Identify which cell holds the provided text, then report its (x, y) central coordinate. 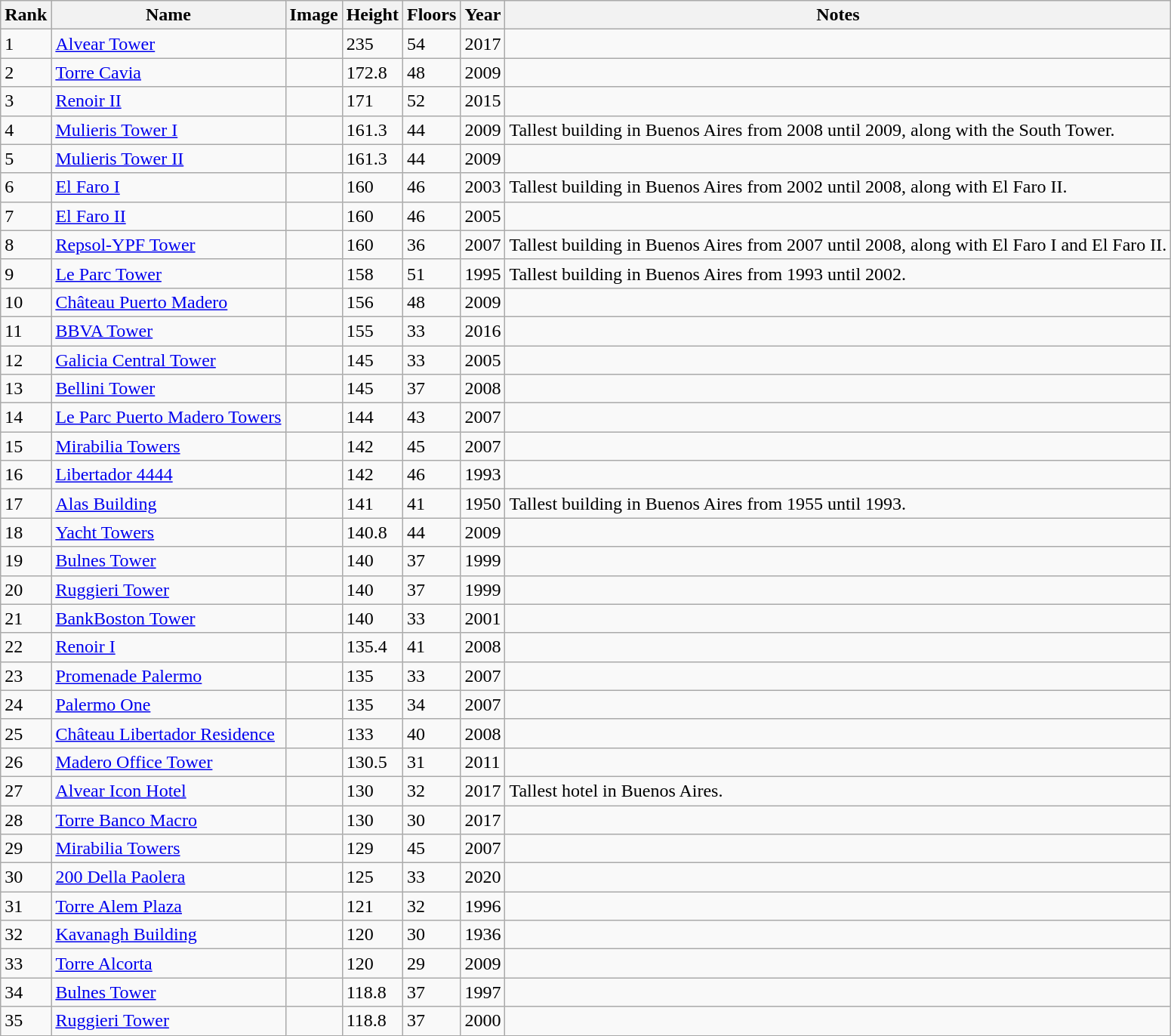
156 (372, 302)
Tallest hotel in Buenos Aires. (838, 791)
8 (26, 245)
22 (26, 647)
2003 (483, 187)
Notes (838, 15)
BBVA Tower (168, 331)
9 (26, 273)
Tallest building in Buenos Aires from 2008 until 2009, along with the South Tower. (838, 130)
52 (431, 101)
Tallest building in Buenos Aires from 2007 until 2008, along with El Faro I and El Faro II. (838, 245)
141 (372, 504)
Yacht Towers (168, 532)
14 (26, 418)
Year (483, 15)
5 (26, 159)
144 (372, 418)
21 (26, 618)
Alas Building (168, 504)
28 (26, 819)
El Faro II (168, 216)
158 (372, 273)
13 (26, 389)
Image (314, 15)
Libertador 4444 (168, 475)
1 (26, 44)
2020 (483, 877)
235 (372, 44)
18 (26, 532)
Tallest building in Buenos Aires from 2002 until 2008, along with El Faro II. (838, 187)
Madero Office Tower (168, 762)
19 (26, 561)
Mulieris Tower I (168, 130)
Torre Alem Plaza (168, 906)
2000 (483, 1021)
1936 (483, 935)
1950 (483, 504)
133 (372, 733)
Alvear Tower (168, 44)
25 (26, 733)
172.8 (372, 72)
10 (26, 302)
43 (431, 418)
135.4 (372, 647)
54 (431, 44)
1993 (483, 475)
Kavanagh Building (168, 935)
2011 (483, 762)
Repsol-YPF Tower (168, 245)
16 (26, 475)
2001 (483, 618)
35 (26, 1021)
El Faro I (168, 187)
171 (372, 101)
Le Parc Puerto Madero Towers (168, 418)
2015 (483, 101)
Tallest building in Buenos Aires from 1993 until 2002. (838, 273)
125 (372, 877)
140.8 (372, 532)
Tallest building in Buenos Aires from 1955 until 1993. (838, 504)
Renoir II (168, 101)
1996 (483, 906)
Torre Cavia (168, 72)
Galicia Central Tower (168, 360)
129 (372, 849)
Château Libertador Residence (168, 733)
Renoir I (168, 647)
2016 (483, 331)
4 (26, 130)
Height (372, 15)
Torre Banco Macro (168, 819)
Palermo One (168, 705)
Rank (26, 15)
40 (431, 733)
Floors (431, 15)
121 (372, 906)
6 (26, 187)
200 Della Paolera (168, 877)
12 (26, 360)
BankBoston Tower (168, 618)
Promenade Palermo (168, 676)
Mulieris Tower II (168, 159)
Château Puerto Madero (168, 302)
17 (26, 504)
20 (26, 590)
27 (26, 791)
Le Parc Tower (168, 273)
2 (26, 72)
51 (431, 273)
Torre Alcorta (168, 964)
24 (26, 705)
36 (431, 245)
3 (26, 101)
130.5 (372, 762)
15 (26, 446)
11 (26, 331)
1995 (483, 273)
155 (372, 331)
Name (168, 15)
26 (26, 762)
23 (26, 676)
Alvear Icon Hotel (168, 791)
7 (26, 216)
1997 (483, 992)
Bellini Tower (168, 389)
